Output the (X, Y) coordinate of the center of the cell containing the given text.  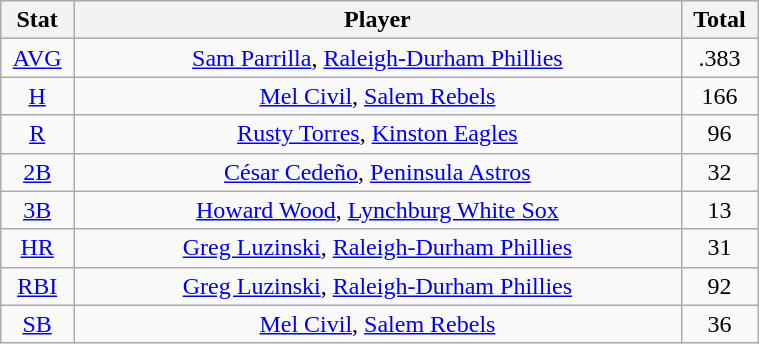
92 (719, 286)
Stat (38, 20)
RBI (38, 286)
Howard Wood, Lynchburg White Sox (378, 210)
Rusty Torres, Kinston Eagles (378, 134)
SB (38, 324)
César Cedeño, Peninsula Astros (378, 172)
2B (38, 172)
166 (719, 96)
HR (38, 248)
Total (719, 20)
36 (719, 324)
Sam Parrilla, Raleigh-Durham Phillies (378, 58)
32 (719, 172)
Player (378, 20)
13 (719, 210)
.383 (719, 58)
R (38, 134)
96 (719, 134)
3B (38, 210)
H (38, 96)
AVG (38, 58)
31 (719, 248)
